Pinpoint the cell where the given text exists, returning its (x, y) midpoint coordinate. 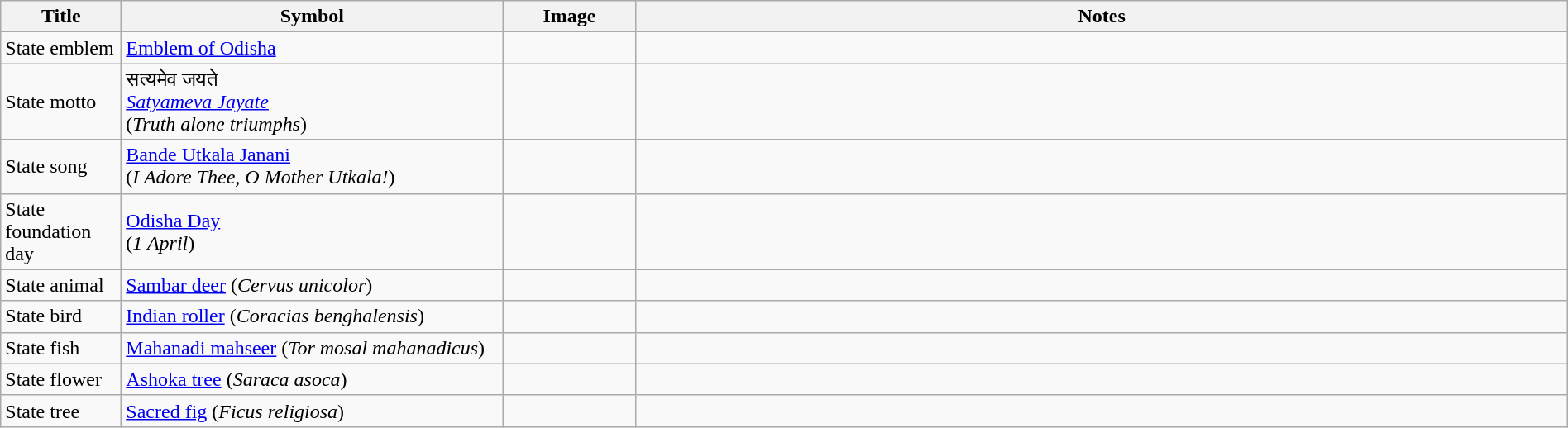
Sacred fig (Ficus religiosa) (313, 411)
Bande Utkala Janani (I Adore Thee, O Mother Utkala!) (313, 167)
Symbol (313, 17)
State emblem (61, 48)
State tree (61, 411)
Ashoka tree (Saraca asoca) (313, 379)
Mahanadi mahseer (Tor mosal mahanadicus) (313, 348)
State bird (61, 316)
Emblem of Odisha (313, 48)
Odisha Day (1 April) (313, 231)
State fish (61, 348)
State animal (61, 285)
State motto (61, 102)
Notes (1102, 17)
State foundation day (61, 231)
State flower (61, 379)
Indian roller (Coracias benghalensis) (313, 316)
Image (569, 17)
Sambar deer (Cervus unicolor) (313, 285)
सत्यमेव जयते Satyameva Jayate (Truth alone triumphs) (313, 102)
State song (61, 167)
Title (61, 17)
